Return the (X, Y) coordinate for the center point of the cell that contains the specified text.  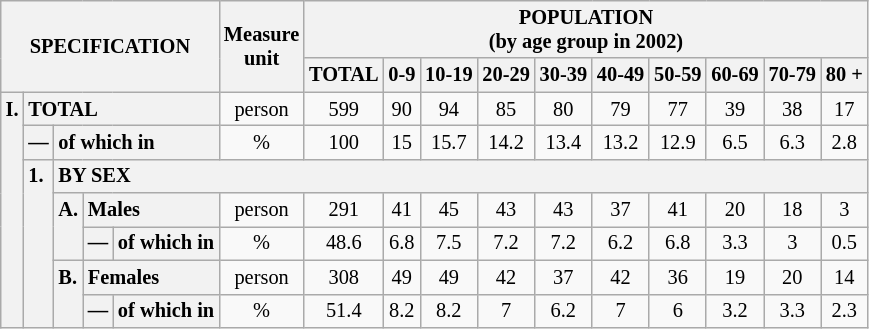
13.4 (564, 142)
45 (448, 210)
48.6 (344, 243)
BY SEX (461, 176)
19 (734, 277)
60-69 (734, 75)
14.2 (506, 142)
51.4 (344, 311)
80 (564, 109)
10-19 (448, 75)
0.5 (844, 243)
85 (506, 109)
40-49 (620, 75)
50-59 (678, 75)
70-79 (792, 75)
13.2 (620, 142)
599 (344, 109)
3.2 (734, 311)
17 (844, 109)
90 (402, 109)
0-9 (402, 75)
30-39 (564, 75)
38 (792, 109)
12.9 (678, 142)
94 (448, 109)
I. (12, 210)
6.3 (792, 142)
15.7 (448, 142)
A. (68, 226)
1. (38, 243)
36 (678, 277)
2.3 (844, 311)
308 (344, 277)
6 (678, 311)
SPECIFICATION (110, 46)
77 (678, 109)
39 (734, 109)
14 (844, 277)
20-29 (506, 75)
18 (792, 210)
7.5 (448, 243)
Females (151, 277)
B. (68, 294)
80 + (844, 75)
291 (344, 210)
Males (151, 210)
6.5 (734, 142)
15 (402, 142)
2.8 (844, 142)
100 (344, 142)
79 (620, 109)
Measure unit (262, 46)
POPULATION (by age group in 2002) (586, 29)
